Scan for the cell matching the given text and deliver its (x, y) coordinate at center. 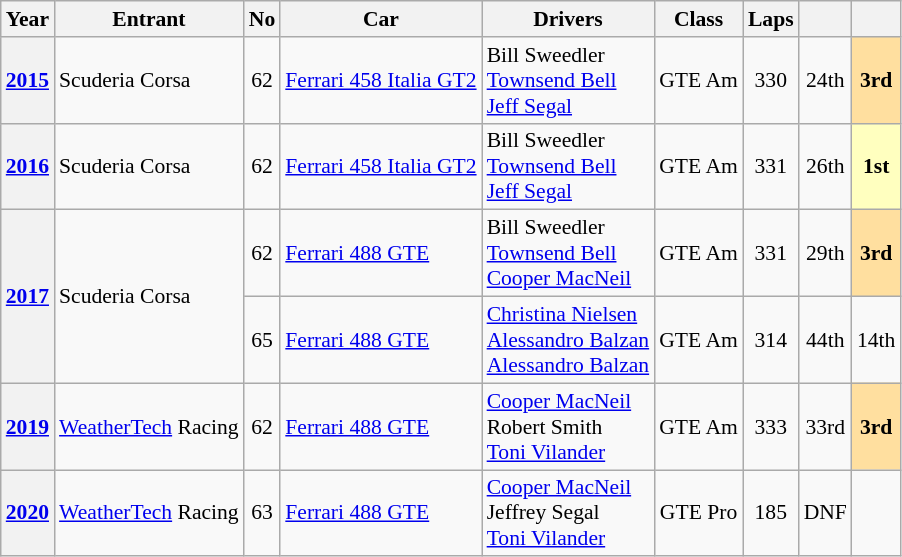
26th (826, 166)
2020 (28, 514)
DNF (826, 514)
314 (771, 340)
Year (28, 19)
Bill Sweedler Townsend Bell Cooper MacNeil (568, 254)
Drivers (568, 19)
330 (771, 80)
Entrant (149, 19)
63 (262, 514)
2019 (28, 426)
Class (698, 19)
Cooper MacNeil Robert Smith Toni Vilander (568, 426)
33rd (826, 426)
2015 (28, 80)
Christina Nielsen Alessandro Balzan Alessandro Balzan (568, 340)
Laps (771, 19)
44th (826, 340)
2017 (28, 296)
2016 (28, 166)
No (262, 19)
24th (826, 80)
1st (876, 166)
333 (771, 426)
65 (262, 340)
Cooper MacNeil Jeffrey Segal Toni Vilander (568, 514)
Car (380, 19)
185 (771, 514)
14th (876, 340)
29th (826, 254)
GTE Pro (698, 514)
